Scan for the cell matching the given text and deliver its (X, Y) coordinate at center. 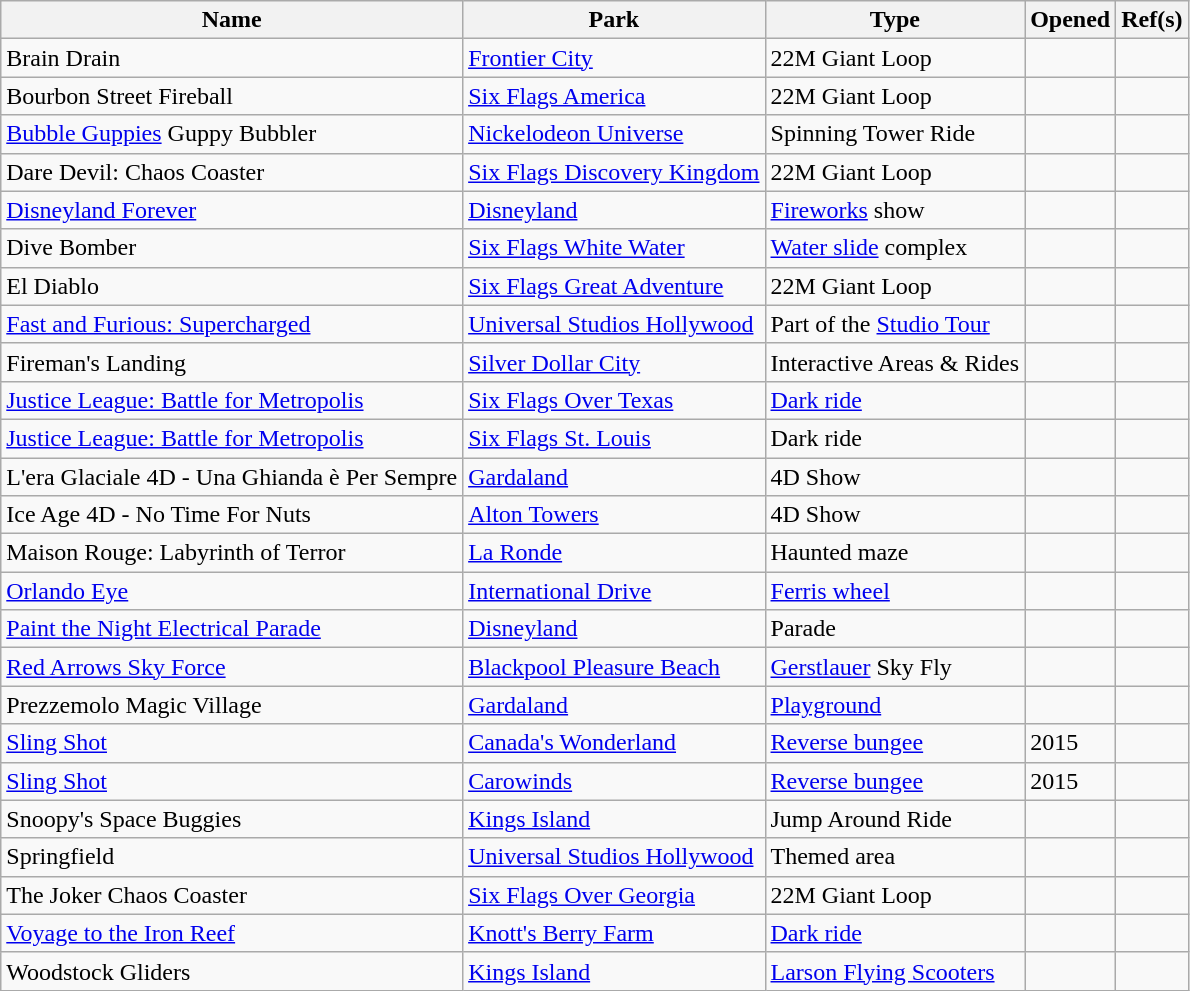
Type (895, 20)
Snoopy's Space Buggies (232, 819)
Larson Flying Scooters (895, 971)
El Diablo (232, 286)
Paint the Night Electrical Parade (232, 629)
Carowinds (614, 781)
Springfield (232, 857)
Haunted maze (895, 553)
Orlando Eye (232, 591)
Park (614, 20)
Ref(s) (1152, 20)
Name (232, 20)
Fast and Furious: Supercharged (232, 324)
Six Flags Discovery Kingdom (614, 172)
Maison Rouge: Labyrinth of Terror (232, 553)
Voyage to the Iron Reef (232, 933)
Six Flags St. Louis (614, 438)
Blackpool Pleasure Beach (614, 667)
Alton Towers (614, 515)
Six Flags White Water (614, 248)
Prezzemolo Magic Village (232, 705)
Six Flags Over Texas (614, 400)
Knott's Berry Farm (614, 933)
Woodstock Gliders (232, 971)
Canada's Wonderland (614, 743)
Fireworks show (895, 210)
Ice Age 4D - No Time For Nuts (232, 515)
Frontier City (614, 58)
Jump Around Ride (895, 819)
Six Flags America (614, 96)
Water slide complex (895, 248)
Bourbon Street Fireball (232, 96)
Dare Devil: Chaos Coaster (232, 172)
The Joker Chaos Coaster (232, 895)
Nickelodeon Universe (614, 134)
Six Flags Great Adventure (614, 286)
Six Flags Over Georgia (614, 895)
International Drive (614, 591)
Disneyland Forever (232, 210)
Fireman's Landing (232, 362)
Silver Dollar City (614, 362)
Spinning Tower Ride (895, 134)
Playground (895, 705)
Red Arrows Sky Force (232, 667)
Parade (895, 629)
Ferris wheel (895, 591)
L'era Glaciale 4D - Una Ghianda è Per Sempre (232, 477)
Gerstlauer Sky Fly (895, 667)
Part of the Studio Tour (895, 324)
Bubble Guppies Guppy Bubbler (232, 134)
Dive Bomber (232, 248)
La Ronde (614, 553)
Interactive Areas & Rides (895, 362)
Brain Drain (232, 58)
Themed area (895, 857)
Opened (1070, 20)
